Output the (X, Y) coordinate of the center of the cell containing the given text.  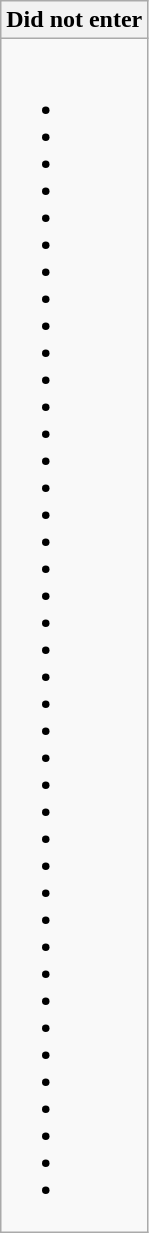
Did not enter (74, 20)
